From the cell containing the given text, extract its center point as [x, y] coordinate. 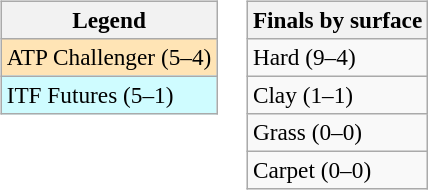
Finals by surface [337, 20]
Clay (1–1) [337, 95]
Carpet (0–0) [337, 171]
ITF Futures (5–1) [108, 95]
Grass (0–0) [337, 133]
Legend [108, 20]
Hard (9–4) [337, 57]
ATP Challenger (5–4) [108, 57]
